Search for the cell housing the specified text and yield its [X, Y] center coordinate. 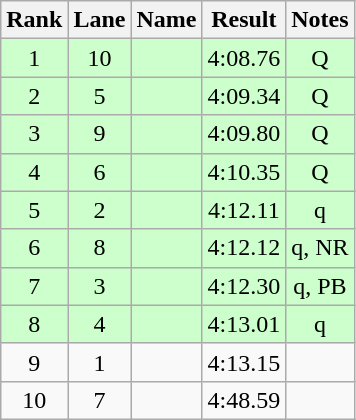
4:12.11 [244, 210]
Result [244, 20]
Lane [100, 20]
Rank [34, 20]
4:12.30 [244, 286]
q, PB [320, 286]
Notes [320, 20]
4:09.80 [244, 134]
4:48.59 [244, 400]
4:12.12 [244, 248]
q, NR [320, 248]
4:13.01 [244, 324]
4:10.35 [244, 172]
Name [166, 20]
4:13.15 [244, 362]
4:08.76 [244, 58]
4:09.34 [244, 96]
